Pinpoint the cell where the given text exists, returning its (X, Y) midpoint coordinate. 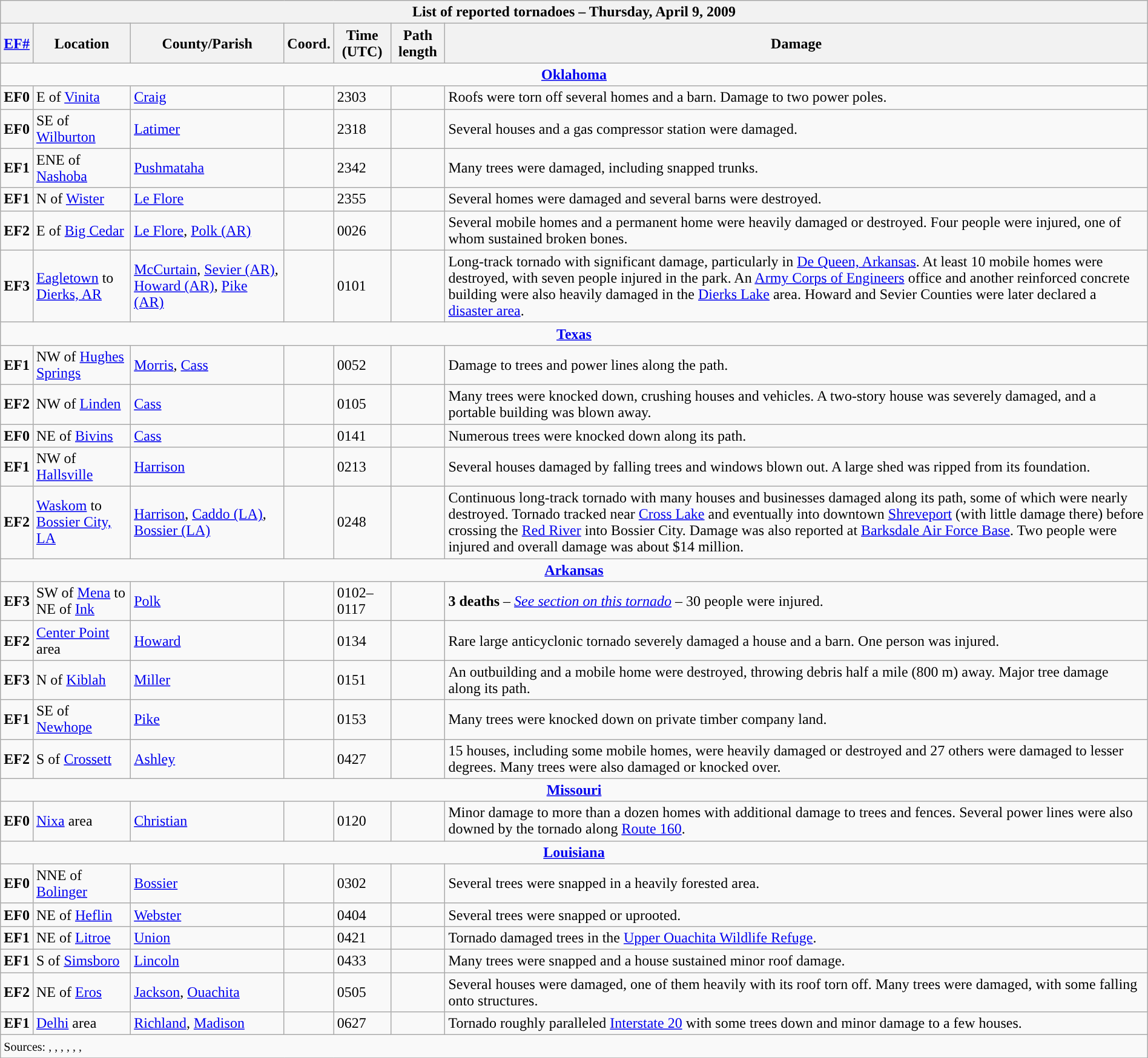
Harrison, Caddo (LA), Bossier (LA) (207, 523)
Coord. (309, 44)
Christian (207, 821)
Lincoln (207, 961)
Waskom to Bossier City, LA (81, 523)
0102–0117 (362, 602)
2318 (362, 128)
ENE of Nashoba (81, 168)
Several houses and a gas compressor station were damaged. (796, 128)
Several homes were damaged and several barns were destroyed. (796, 199)
Pushmataha (207, 168)
Several mobile homes and a permanent home were heavily damaged or destroyed. Four people were injured, one of whom sustained broken bones. (796, 230)
Roofs were torn off several homes and a barn. Damage to two power poles. (796, 97)
Le Flore, Polk (AR) (207, 230)
Several trees were snapped or uprooted. (796, 915)
Howard (207, 640)
Latimer (207, 128)
Morris, Cass (207, 364)
McCurtain, Sevier (AR), Howard (AR), Pike (AR) (207, 286)
An outbuilding and a mobile home were destroyed, throwing debris half a mile (800 m) away. Major tree damage along its path. (796, 680)
Craig (207, 97)
0248 (362, 523)
Bossier (207, 884)
Harrison (207, 467)
Arkansas (574, 570)
2303 (362, 97)
NW of Hallsville (81, 467)
Richland, Madison (207, 1023)
Miller (207, 680)
Damage to trees and power lines along the path. (796, 364)
N of Wister (81, 199)
0302 (362, 884)
NE of Bivins (81, 435)
Several houses were damaged, one of them heavily with its roof torn off. Many trees were damaged, with some falling onto structures. (796, 991)
Louisiana (574, 852)
Many trees were snapped and a house sustained minor roof damage. (796, 961)
Location (81, 44)
Center Point area (81, 640)
S of Crossett (81, 759)
Several trees were snapped in a heavily forested area. (796, 884)
S of Simsboro (81, 961)
County/Parish (207, 44)
NW of Hughes Springs (81, 364)
N of Kiblah (81, 680)
Damage (796, 44)
Le Flore (207, 199)
SW of Mena to NE of Ink (81, 602)
Webster (207, 915)
Missouri (574, 790)
Path length (418, 44)
Nixa area (81, 821)
0213 (362, 467)
Rare large anticyclonic tornado severely damaged a house and a barn. One person was injured. (796, 640)
2342 (362, 168)
Many trees were knocked down on private timber company land. (796, 719)
Sources: , , , , , , (574, 1046)
0404 (362, 915)
SE of Newhope (81, 719)
Ashley (207, 759)
0433 (362, 961)
0421 (362, 938)
0052 (362, 364)
3 deaths – See section on this tornado – 30 people were injured. (796, 602)
0627 (362, 1023)
Union (207, 938)
NE of Litroe (81, 938)
Delhi area (81, 1023)
NE of Heflin (81, 915)
SE of Wilburton (81, 128)
0101 (362, 286)
Tornado roughly paralleled Interstate 20 with some trees down and minor damage to a few houses. (796, 1023)
EF# (17, 44)
E of Big Cedar (81, 230)
Time (UTC) (362, 44)
Pike (207, 719)
List of reported tornadoes – Thursday, April 9, 2009 (574, 12)
Oklahoma (574, 74)
Eagletown to Dierks, AR (81, 286)
Tornado damaged trees in the Upper Ouachita Wildlife Refuge. (796, 938)
Several houses damaged by falling trees and windows blown out. A large shed was ripped from its foundation. (796, 467)
Many trees were damaged, including snapped trunks. (796, 168)
NNE of Bolinger (81, 884)
Polk (207, 602)
0120 (362, 821)
0105 (362, 404)
2355 (362, 199)
E of Vinita (81, 97)
0141 (362, 435)
NE of Eros (81, 991)
0153 (362, 719)
Texas (574, 333)
0151 (362, 680)
NW of Linden (81, 404)
0134 (362, 640)
Jackson, Ouachita (207, 991)
0427 (362, 759)
Numerous trees were knocked down along its path. (796, 435)
Many trees were knocked down, crushing houses and vehicles. A two-story house was severely damaged, and a portable building was blown away. (796, 404)
0026 (362, 230)
0505 (362, 991)
